Determine the (x, y) coordinate at the center of the cell enclosing the given text.  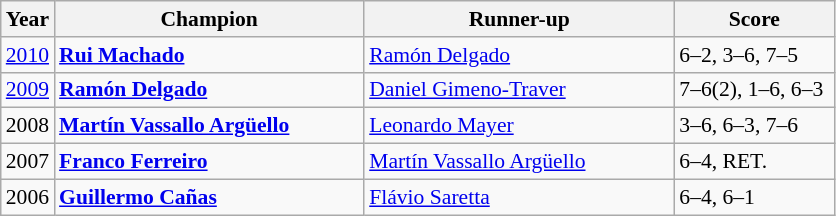
Leonardo Mayer (519, 126)
3–6, 6–3, 7–6 (754, 126)
Guillermo Cañas (209, 197)
Franco Ferreiro (209, 162)
6–4, 6–1 (754, 197)
Flávio Saretta (519, 197)
Rui Machado (209, 55)
2006 (28, 197)
2010 (28, 55)
2008 (28, 126)
Runner-up (519, 19)
2009 (28, 90)
2007 (28, 162)
Daniel Gimeno-Traver (519, 90)
6–2, 3–6, 7–5 (754, 55)
Year (28, 19)
Champion (209, 19)
7–6(2), 1–6, 6–3 (754, 90)
Score (754, 19)
6–4, RET. (754, 162)
